Scan for the cell matching the given text and deliver its (X, Y) coordinate at center. 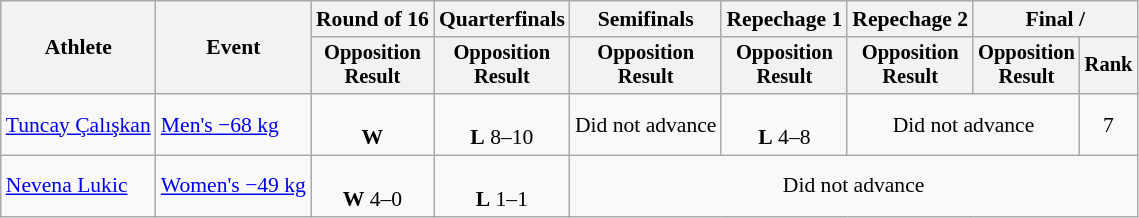
W 4–0 (372, 186)
L 1–1 (502, 186)
Semifinals (646, 19)
Tuncay Çalışkan (78, 124)
Final / (1055, 19)
Rank (1109, 66)
7 (1109, 124)
Round of 16 (372, 19)
W (372, 124)
L 4–8 (784, 124)
L 8–10 (502, 124)
Repechage 1 (784, 19)
Nevena Lukic (78, 186)
Event (234, 48)
Men's −68 kg (234, 124)
Athlete (78, 48)
Women's −49 kg (234, 186)
Repechage 2 (910, 19)
Quarterfinals (502, 19)
